Output the [X, Y] coordinate of the center of the cell containing the given text.  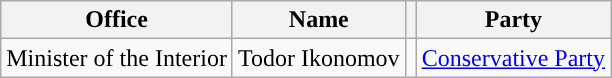
Name [318, 20]
Conservative Party [513, 58]
Party [513, 20]
Minister of the Interior [117, 58]
Todor Ikonomov [318, 58]
Office [117, 20]
